Return the (x, y) coordinate for the center point of the cell that contains the specified text.  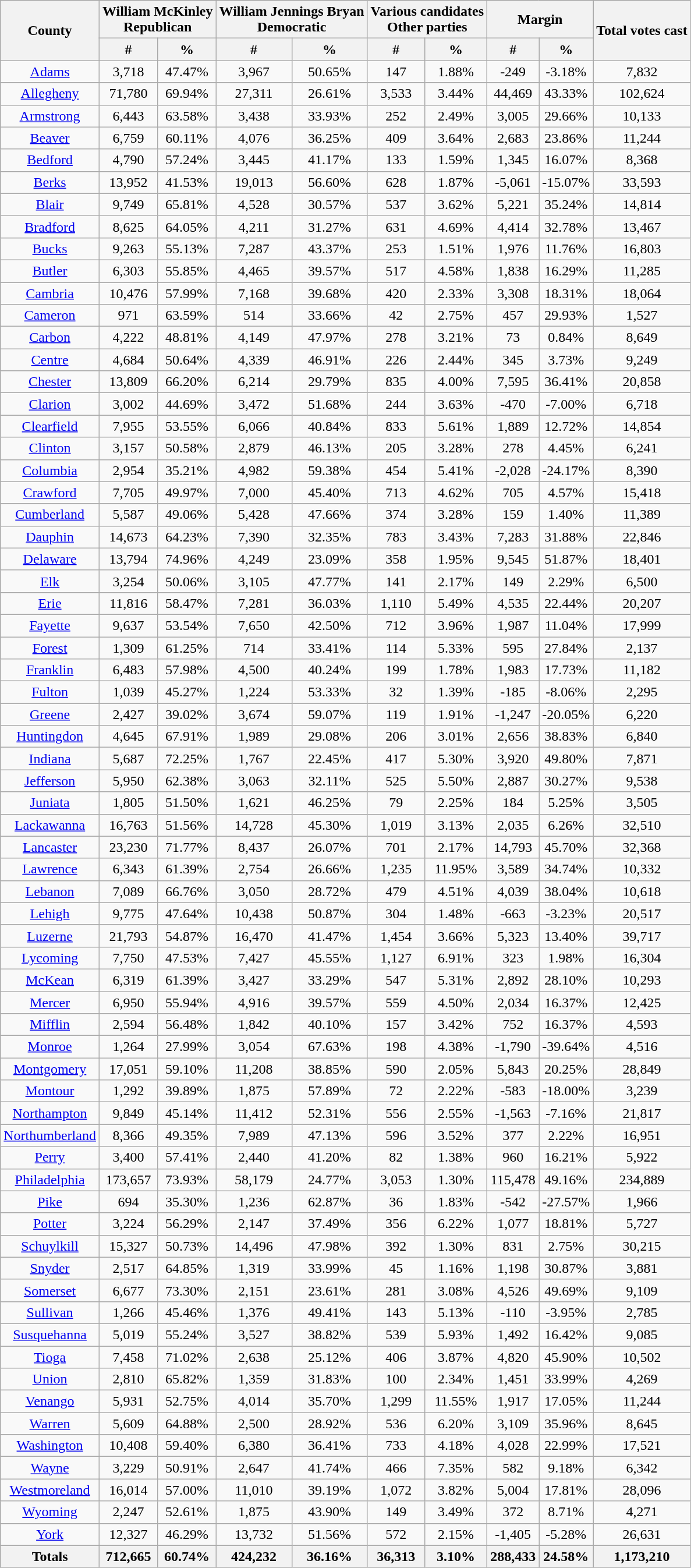
8,437 (254, 847)
252 (396, 116)
8,368 (642, 160)
466 (396, 1468)
1,127 (396, 958)
556 (396, 1113)
3,589 (513, 869)
6,342 (642, 1468)
-7.16% (566, 1113)
16,014 (128, 1490)
27.99% (187, 1047)
0.84% (566, 338)
28.72% (329, 891)
377 (513, 1135)
55.85% (187, 271)
Cameron (50, 316)
4,039 (513, 891)
59.10% (187, 1069)
Tioga (50, 1357)
74.96% (187, 559)
517 (396, 271)
7,458 (128, 1357)
16,763 (128, 825)
4,269 (642, 1379)
7,750 (128, 958)
38.82% (329, 1335)
62.38% (187, 781)
1,917 (513, 1401)
3,005 (513, 116)
590 (396, 1069)
Margin (540, 20)
54.87% (187, 936)
420 (396, 293)
11,010 (254, 1490)
56.48% (187, 1025)
572 (396, 1534)
29.08% (329, 737)
14,793 (513, 847)
23.61% (329, 1290)
40.10% (329, 1025)
36,313 (396, 1556)
2,683 (513, 138)
6,759 (128, 138)
7,168 (254, 293)
6,066 (254, 426)
9,749 (128, 204)
424,232 (254, 1556)
41.47% (329, 936)
65.82% (187, 1379)
Blair (50, 204)
3,002 (128, 404)
63.59% (187, 316)
28,849 (642, 1069)
2.05% (455, 1069)
3,053 (396, 1180)
55.24% (187, 1335)
29.93% (566, 316)
8,645 (642, 1424)
3.73% (566, 360)
Lancaster (50, 847)
73.30% (187, 1290)
2.44% (455, 360)
3.49% (455, 1512)
73.93% (187, 1180)
11,285 (642, 271)
3,308 (513, 293)
2,594 (128, 1025)
22.44% (566, 603)
Lackawanna (50, 825)
Sullivan (50, 1312)
1.38% (455, 1158)
62.87% (329, 1202)
22.99% (566, 1446)
4,076 (254, 138)
52.31% (329, 1113)
60.11% (187, 138)
694 (128, 1202)
44.69% (187, 404)
345 (513, 360)
47.13% (329, 1135)
8,649 (642, 338)
5,922 (642, 1158)
1.51% (455, 249)
5,687 (128, 759)
26.07% (329, 847)
2.34% (455, 1379)
6.22% (455, 1224)
1,376 (254, 1312)
22,846 (642, 537)
67.91% (187, 737)
45.70% (566, 847)
-3.95% (566, 1312)
4,014 (254, 1401)
1,976 (513, 249)
-5,061 (513, 182)
50.64% (187, 360)
53.55% (187, 426)
50.87% (329, 914)
3,445 (254, 160)
Lehigh (50, 914)
114 (396, 648)
3,881 (642, 1268)
52.61% (187, 1512)
3,054 (254, 1047)
Potter (50, 1224)
40.24% (329, 670)
2.25% (455, 803)
17.73% (566, 670)
9,538 (642, 781)
-1,563 (513, 1113)
18,064 (642, 293)
Allegheny (50, 94)
13,732 (254, 1534)
12,425 (642, 1002)
47.98% (329, 1246)
2.29% (566, 581)
Armstrong (50, 116)
30.87% (566, 1268)
525 (396, 781)
537 (396, 204)
50.58% (187, 448)
4,414 (513, 226)
244 (396, 404)
53.33% (329, 692)
3.43% (455, 537)
39.19% (329, 1490)
4,249 (254, 559)
7,650 (254, 625)
-1,790 (513, 1047)
Adams (50, 72)
Mercer (50, 1002)
53.54% (187, 625)
32.11% (329, 781)
20,207 (642, 603)
Mifflin (50, 1025)
41.74% (329, 1468)
3,109 (513, 1424)
17,051 (128, 1069)
-15.07% (566, 182)
226 (396, 360)
36.03% (329, 603)
Washington (50, 1446)
199 (396, 670)
64.85% (187, 1268)
Erie (50, 603)
1.16% (455, 1268)
8.71% (566, 1512)
22.45% (329, 759)
1,889 (513, 426)
1,173,210 (642, 1556)
14,728 (254, 825)
2,440 (254, 1158)
2,879 (254, 448)
234,889 (642, 1180)
701 (396, 847)
288,433 (513, 1556)
56.60% (329, 182)
2,427 (128, 714)
8,390 (642, 470)
5,609 (128, 1424)
Bucks (50, 249)
Crawford (50, 493)
39.89% (187, 1091)
409 (396, 138)
6,220 (642, 714)
16.42% (566, 1335)
1,224 (254, 692)
Cambria (50, 293)
9,085 (642, 1335)
3.52% (455, 1135)
4,684 (128, 360)
18.81% (566, 1224)
752 (513, 1025)
4.69% (455, 226)
14,673 (128, 537)
Somerset (50, 1290)
7,281 (254, 603)
1.39% (455, 692)
4,526 (513, 1290)
Forest (50, 648)
4,028 (513, 1446)
39,717 (642, 936)
5,931 (128, 1401)
Jefferson (50, 781)
Perry (50, 1158)
3.66% (455, 936)
6.26% (566, 825)
16.07% (566, 160)
1,309 (128, 648)
323 (513, 958)
49.80% (566, 759)
1.98% (566, 958)
4.18% (455, 1446)
59.07% (329, 714)
-542 (513, 1202)
4.62% (455, 493)
Snyder (50, 1268)
1,077 (513, 1224)
2,035 (513, 825)
Westmoreland (50, 1490)
13,809 (128, 382)
1.91% (455, 714)
47.77% (329, 581)
8,625 (128, 226)
3.62% (455, 204)
4,790 (128, 160)
11,816 (128, 603)
Montgomery (50, 1069)
35.96% (566, 1424)
-663 (513, 914)
712,665 (128, 1556)
4.51% (455, 891)
2,785 (642, 1312)
Greene (50, 714)
-3.18% (566, 72)
Lycoming (50, 958)
40.84% (329, 426)
19,013 (254, 182)
733 (396, 1446)
3,063 (254, 781)
46.25% (329, 803)
26,631 (642, 1534)
14,814 (642, 204)
Pike (50, 1202)
595 (513, 648)
36 (396, 1202)
1.95% (455, 559)
3.96% (455, 625)
1,842 (254, 1025)
32.35% (329, 537)
5,019 (128, 1335)
4,982 (254, 470)
Clarion (50, 404)
57.24% (187, 160)
9,849 (128, 1113)
1.83% (455, 1202)
833 (396, 426)
Elk (50, 581)
11.95% (455, 869)
27.84% (566, 648)
5.30% (455, 759)
3.87% (455, 1357)
7,871 (642, 759)
-1,405 (513, 1534)
35.21% (187, 470)
2,754 (254, 869)
57.98% (187, 670)
Montour (50, 1091)
47.66% (329, 515)
5,004 (513, 1490)
32 (396, 692)
Bradford (50, 226)
4.58% (455, 271)
56.29% (187, 1224)
57.89% (329, 1091)
454 (396, 470)
253 (396, 249)
13,794 (128, 559)
173,657 (128, 1180)
1,072 (396, 1490)
Bedford (50, 160)
33,593 (642, 182)
Philadelphia (50, 1180)
4,465 (254, 271)
406 (396, 1357)
49.97% (187, 493)
41.20% (329, 1158)
20.25% (566, 1069)
6,840 (642, 737)
1,983 (513, 670)
3.10% (455, 1556)
William McKinleyRepublican (157, 20)
5,843 (513, 1069)
50.06% (187, 581)
49.06% (187, 515)
36.16% (329, 1556)
28,096 (642, 1490)
20,858 (642, 382)
2,034 (513, 1002)
714 (254, 648)
49.16% (566, 1180)
4,149 (254, 338)
64.23% (187, 537)
York (50, 1534)
31.27% (329, 226)
1,039 (128, 692)
4,916 (254, 1002)
Luzerne (50, 936)
4,820 (513, 1357)
3,400 (128, 1158)
831 (513, 1246)
6,380 (254, 1446)
2,147 (254, 1224)
17,521 (642, 1446)
374 (396, 515)
51.68% (329, 404)
9,249 (642, 360)
46.29% (187, 1534)
38.83% (566, 737)
8,366 (128, 1135)
45 (396, 1268)
11.04% (566, 625)
14,854 (642, 426)
6,443 (128, 116)
3,527 (254, 1335)
-27.57% (566, 1202)
5,950 (128, 781)
514 (254, 316)
33.66% (329, 316)
7,000 (254, 493)
65.81% (187, 204)
7,427 (254, 958)
157 (396, 1025)
539 (396, 1335)
2,887 (513, 781)
2,810 (128, 1379)
57.99% (187, 293)
28.10% (566, 980)
1,345 (513, 160)
147 (396, 72)
-185 (513, 692)
3,050 (254, 891)
4,339 (254, 360)
49.69% (566, 1290)
713 (396, 493)
10,332 (642, 869)
6,677 (128, 1290)
1,236 (254, 1202)
372 (513, 1512)
1.59% (455, 160)
5,428 (254, 515)
9,775 (128, 914)
6,241 (642, 448)
3.44% (455, 94)
1,198 (513, 1268)
6.20% (455, 1424)
3.21% (455, 338)
17.81% (566, 1490)
6,483 (128, 670)
10,133 (642, 116)
Northumberland (50, 1135)
9,545 (513, 559)
100 (396, 1379)
43.33% (566, 94)
1.88% (455, 72)
582 (513, 1468)
-39.64% (566, 1047)
66.20% (187, 382)
3,254 (128, 581)
26.61% (329, 94)
15,418 (642, 493)
2,954 (128, 470)
2,517 (128, 1268)
52.75% (187, 1401)
30.27% (566, 781)
23,230 (128, 847)
55.13% (187, 249)
1,492 (513, 1335)
205 (396, 448)
7,989 (254, 1135)
50.65% (329, 72)
41.17% (329, 160)
67.63% (329, 1047)
4,211 (254, 226)
41.53% (187, 182)
30,215 (642, 1246)
Various candidatesOther parties (427, 20)
3.01% (455, 737)
6,500 (642, 581)
51.87% (566, 559)
1.87% (455, 182)
16,470 (254, 936)
3,105 (254, 581)
Beaver (50, 138)
49.41% (329, 1312)
47.47% (187, 72)
12.72% (566, 426)
4.45% (566, 448)
21,817 (642, 1113)
45.27% (187, 692)
6,303 (128, 271)
49.35% (187, 1135)
2,892 (513, 980)
4.57% (566, 493)
44,469 (513, 94)
5,323 (513, 936)
712 (396, 625)
2,295 (642, 692)
Clearfield (50, 426)
Huntingdon (50, 737)
206 (396, 737)
1,110 (396, 603)
5.13% (455, 1312)
-7.00% (566, 404)
10,438 (254, 914)
-24.17% (566, 470)
24.77% (329, 1180)
Wayne (50, 1468)
5.61% (455, 426)
1,987 (513, 625)
Columbia (50, 470)
1,527 (642, 316)
7,595 (513, 382)
3.13% (455, 825)
1,767 (254, 759)
37.49% (329, 1224)
18.31% (566, 293)
-5.28% (566, 1534)
10,408 (128, 1446)
3,224 (128, 1224)
27,311 (254, 94)
7,705 (128, 493)
5,587 (128, 515)
47.53% (187, 958)
Totals (50, 1556)
72.25% (187, 759)
6,950 (128, 1002)
1,264 (128, 1047)
71,780 (128, 94)
Fulton (50, 692)
184 (513, 803)
9,109 (642, 1290)
10,476 (128, 293)
356 (396, 1224)
47.97% (329, 338)
33.29% (329, 980)
358 (396, 559)
3,674 (254, 714)
392 (396, 1246)
783 (396, 537)
3.82% (455, 1490)
Butler (50, 271)
-470 (513, 404)
Chester (50, 382)
55.94% (187, 1002)
-583 (513, 1091)
1,838 (513, 271)
10,502 (642, 1357)
61.25% (187, 648)
7.35% (455, 1468)
23.09% (329, 559)
42.50% (329, 625)
Fayette (50, 625)
30.57% (329, 204)
71.02% (187, 1357)
102,624 (642, 94)
1,299 (396, 1401)
3,718 (128, 72)
69.94% (187, 94)
32.78% (566, 226)
73 (513, 338)
7,283 (513, 537)
1,292 (128, 1091)
835 (396, 382)
3,229 (128, 1468)
281 (396, 1290)
304 (396, 914)
4,528 (254, 204)
39.02% (187, 714)
17,999 (642, 625)
705 (513, 493)
3,427 (254, 980)
Warren (50, 1424)
6,718 (642, 404)
46.91% (329, 360)
Total votes cast (642, 30)
31.83% (329, 1379)
Clinton (50, 448)
45.30% (329, 825)
3,505 (642, 803)
Indiana (50, 759)
33.93% (329, 116)
133 (396, 160)
Berks (50, 182)
57.00% (187, 1490)
6,319 (128, 980)
4.38% (455, 1047)
60.74% (187, 1556)
3,967 (254, 72)
-110 (513, 1312)
21,793 (128, 936)
559 (396, 1002)
3.64% (455, 138)
48.81% (187, 338)
32,510 (642, 825)
58.47% (187, 603)
-20.05% (566, 714)
115,478 (513, 1180)
25.12% (329, 1357)
Wyoming (50, 1512)
47.64% (187, 914)
1,454 (396, 936)
24.58% (566, 1556)
59.38% (329, 470)
4.00% (455, 382)
34.74% (566, 869)
10,618 (642, 891)
971 (128, 316)
Monroe (50, 1047)
20,517 (642, 914)
Venango (50, 1401)
16,304 (642, 958)
1,019 (396, 825)
79 (396, 803)
59.40% (187, 1446)
Dauphin (50, 537)
7,832 (642, 72)
45.40% (329, 493)
5.31% (455, 980)
16.29% (566, 271)
1.78% (455, 670)
42 (396, 316)
58,179 (254, 1180)
9,637 (128, 625)
5.49% (455, 603)
2,638 (254, 1357)
29.79% (329, 382)
119 (396, 714)
5.93% (455, 1335)
Lebanon (50, 891)
7,955 (128, 426)
3,157 (128, 448)
417 (396, 759)
1,451 (513, 1379)
64.88% (187, 1424)
143 (396, 1312)
4,535 (513, 603)
3.63% (455, 404)
2.15% (455, 1534)
5,221 (513, 204)
13,467 (642, 226)
1.40% (566, 515)
4,516 (642, 1047)
1,266 (128, 1312)
6.91% (455, 958)
12,327 (128, 1534)
11.76% (566, 249)
479 (396, 891)
23.86% (566, 138)
13,952 (128, 182)
26.66% (329, 869)
66.76% (187, 891)
7,390 (254, 537)
2,137 (642, 648)
14,496 (254, 1246)
17.05% (566, 1401)
45.90% (566, 1357)
6,214 (254, 382)
50.73% (187, 1246)
4,500 (254, 670)
631 (396, 226)
5.41% (455, 470)
2.55% (455, 1113)
7,287 (254, 249)
50.91% (187, 1468)
31.88% (566, 537)
45.55% (329, 958)
Schuylkill (50, 1246)
596 (396, 1135)
Juniata (50, 803)
-2,028 (513, 470)
11.55% (455, 1401)
5,727 (642, 1224)
57.41% (187, 1158)
1.48% (455, 914)
5.25% (566, 803)
4,645 (128, 737)
Centre (50, 360)
3,533 (396, 94)
141 (396, 581)
6,343 (128, 869)
Susquehanna (50, 1335)
15,327 (128, 1246)
5.50% (455, 781)
71.77% (187, 847)
4,271 (642, 1512)
46.13% (329, 448)
11,389 (642, 515)
35.30% (187, 1202)
547 (396, 980)
82 (396, 1158)
63.58% (187, 116)
3,438 (254, 116)
Cumberland (50, 515)
7,089 (128, 891)
628 (396, 182)
16.21% (566, 1158)
536 (396, 1424)
Northampton (50, 1113)
William Jennings BryanDemocratic (292, 20)
11,182 (642, 670)
10,293 (642, 980)
38.85% (329, 1069)
16,803 (642, 249)
-3.23% (566, 914)
-18.00% (566, 1091)
32,368 (642, 847)
2.33% (455, 293)
35.70% (329, 1401)
2,247 (128, 1512)
4,593 (642, 1025)
9,263 (128, 249)
36.25% (329, 138)
2,151 (254, 1290)
18,401 (642, 559)
198 (396, 1047)
35.24% (566, 204)
2,656 (513, 737)
-8.06% (566, 692)
2,647 (254, 1468)
5.33% (455, 648)
1,989 (254, 737)
1,805 (128, 803)
1,319 (254, 1268)
1,966 (642, 1202)
11,412 (254, 1113)
45.14% (187, 1113)
1,621 (254, 803)
43.37% (329, 249)
13.40% (566, 936)
45.46% (187, 1312)
16,951 (642, 1135)
4.50% (455, 1002)
11,208 (254, 1069)
38.04% (566, 891)
28.92% (329, 1424)
3,920 (513, 759)
Union (50, 1379)
Delaware (50, 559)
159 (513, 515)
1,235 (396, 869)
Franklin (50, 670)
3,472 (254, 404)
1,359 (254, 1379)
29.66% (566, 116)
51.50% (187, 803)
McKean (50, 980)
-1,247 (513, 714)
Lawrence (50, 869)
457 (513, 316)
County (50, 30)
9.18% (566, 1468)
72 (396, 1091)
3.08% (455, 1290)
33.41% (329, 648)
39.68% (329, 293)
64.05% (187, 226)
Carbon (50, 338)
-249 (513, 72)
2,500 (254, 1424)
3,239 (642, 1091)
3.42% (455, 1025)
2.49% (455, 116)
43.90% (329, 1512)
4,222 (128, 338)
960 (513, 1158)
